Search for the cell housing the specified text and yield its (X, Y) center coordinate. 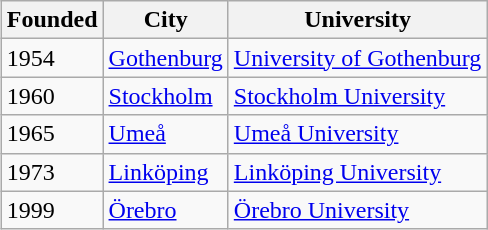
Stockholm University (358, 96)
Umeå University (358, 134)
Umeå (166, 134)
1965 (52, 134)
University of Gothenburg (358, 58)
1973 (52, 172)
University (358, 20)
1999 (52, 210)
City (166, 20)
Linköping (166, 172)
Gothenburg (166, 58)
Örebro (166, 210)
1954 (52, 58)
Founded (52, 20)
1960 (52, 96)
Stockholm (166, 96)
Örebro University (358, 210)
Linköping University (358, 172)
